Extract the [X, Y] coordinate from the center of the cell holding the provided text.  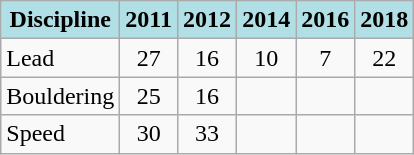
Speed [60, 134]
25 [149, 96]
30 [149, 134]
Discipline [60, 20]
7 [326, 58]
2014 [266, 20]
2018 [384, 20]
Bouldering [60, 96]
10 [266, 58]
2012 [208, 20]
Lead [60, 58]
27 [149, 58]
2016 [326, 20]
2011 [149, 20]
33 [208, 134]
22 [384, 58]
